For the text-containing cell, return its midpoint in [x, y] coordinate format. 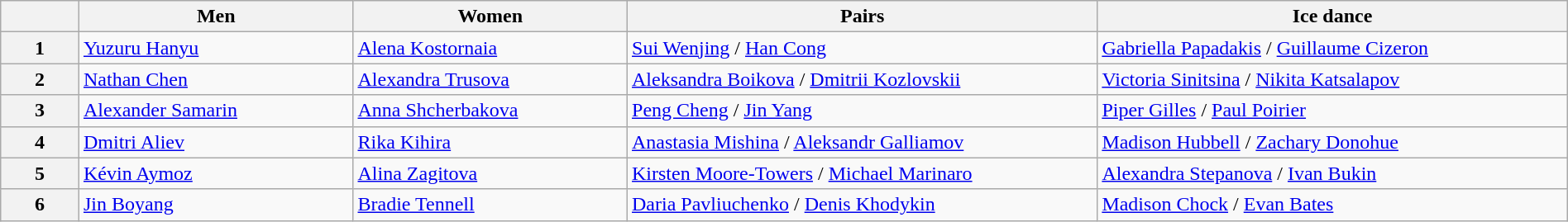
2 [40, 79]
Alexander Samarin [216, 111]
Alexandra Trusova [490, 79]
3 [40, 111]
Kirsten Moore-Towers / Michael Marinaro [863, 173]
Anna Shcherbakova [490, 111]
1 [40, 48]
Alena Kostornaia [490, 48]
5 [40, 173]
Daria Pavliuchenko / Denis Khodykin [863, 205]
Anastasia Mishina / Aleksandr Galliamov [863, 142]
Pairs [863, 17]
Victoria Sinitsina / Nikita Katsalapov [1332, 79]
Peng Cheng / Jin Yang [863, 111]
Kévin Aymoz [216, 173]
Women [490, 17]
Rika Kihira [490, 142]
Piper Gilles / Paul Poirier [1332, 111]
Alina Zagitova [490, 173]
4 [40, 142]
Sui Wenjing / Han Cong [863, 48]
Gabriella Papadakis / Guillaume Cizeron [1332, 48]
Nathan Chen [216, 79]
Yuzuru Hanyu [216, 48]
Aleksandra Boikova / Dmitrii Kozlovskii [863, 79]
Jin Boyang [216, 205]
Men [216, 17]
Alexandra Stepanova / Ivan Bukin [1332, 173]
Bradie Tennell [490, 205]
Madison Chock / Evan Bates [1332, 205]
Ice dance [1332, 17]
Dmitri Aliev [216, 142]
Madison Hubbell / Zachary Donohue [1332, 142]
6 [40, 205]
